Find where the given text appears and provide that cell's center as [X, Y] coordinate. 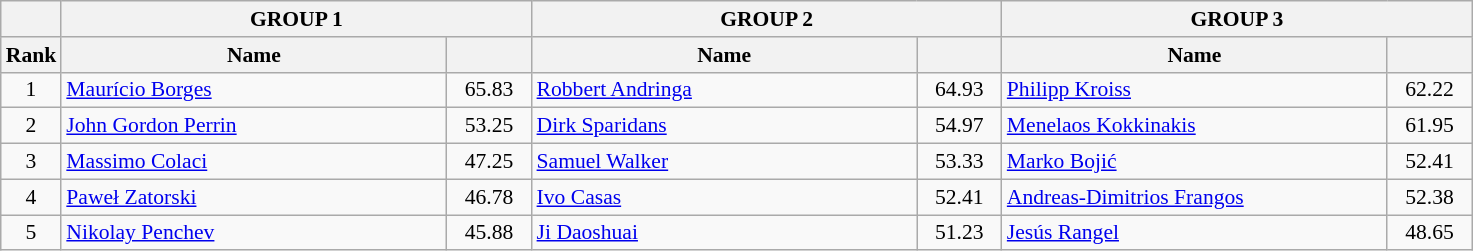
Nikolay Penchev [254, 233]
Rank [32, 55]
54.97 [960, 126]
65.83 [488, 90]
64.93 [960, 90]
1 [32, 90]
Maurício Borges [254, 90]
62.22 [1430, 90]
Samuel Walker [724, 162]
Andreas-Dimitrios Frangos [1194, 197]
Philipp Kroiss [1194, 90]
Paweł Zatorski [254, 197]
53.33 [960, 162]
GROUP 1 [296, 19]
2 [32, 126]
45.88 [488, 233]
3 [32, 162]
61.95 [1430, 126]
Jesús Rangel [1194, 233]
46.78 [488, 197]
GROUP 3 [1237, 19]
52.38 [1430, 197]
47.25 [488, 162]
John Gordon Perrin [254, 126]
Dirk Sparidans [724, 126]
51.23 [960, 233]
4 [32, 197]
53.25 [488, 126]
Massimo Colaci [254, 162]
Menelaos Kokkinakis [1194, 126]
48.65 [1430, 233]
Ji Daoshuai [724, 233]
GROUP 2 [767, 19]
5 [32, 233]
Robbert Andringa [724, 90]
Ivo Casas [724, 197]
Marko Bojić [1194, 162]
